Return the [X, Y] coordinate for the center point of the cell that contains the specified text.  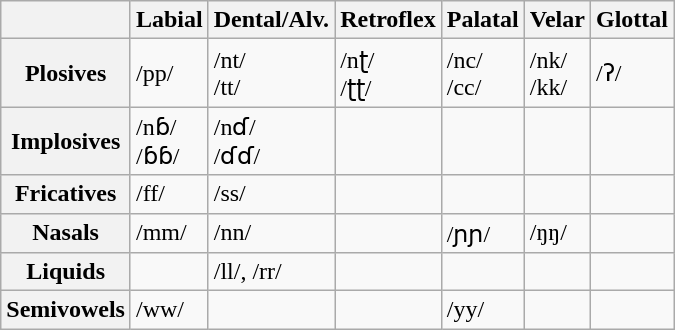
Dental/Alv. [271, 20]
Nasals [66, 233]
/yy/ [482, 310]
/nɓ//ɓɓ/ [169, 141]
/pp/ [169, 73]
/ll/, /rr/ [271, 272]
Liquids [66, 272]
Semivowels [66, 310]
Fricatives [66, 194]
/ss/ [271, 194]
Velar [557, 20]
/nk//kk/ [557, 73]
/nʈ//ʈʈ/ [388, 73]
/ʔ/ [632, 73]
/nt//tt/ [271, 73]
Plosives [66, 73]
Labial [169, 20]
/ff/ [169, 194]
Palatal [482, 20]
/mm/ [169, 233]
/nɗ//ɗɗ/ [271, 141]
/nn/ [271, 233]
Glottal [632, 20]
/ŋŋ/ [557, 233]
Implosives [66, 141]
Retroflex [388, 20]
/ww/ [169, 310]
/nc//cc/ [482, 73]
/ɲɲ/ [482, 233]
